Pinpoint the cell where the given text exists, returning its (X, Y) midpoint coordinate. 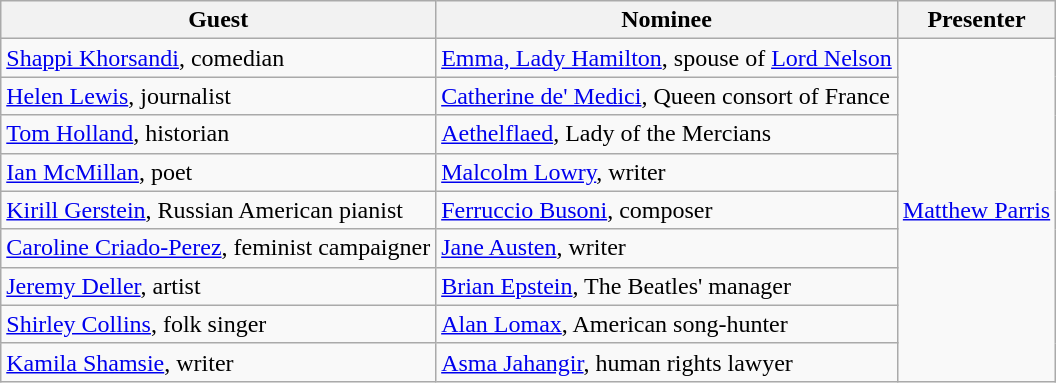
Asma Jahangir, human rights lawyer (667, 362)
Nominee (667, 20)
Shappi Khorsandi, comedian (218, 58)
Caroline Criado-Perez, feminist campaigner (218, 248)
Catherine de' Medici, Queen consort of France (667, 96)
Ferruccio Busoni, composer (667, 210)
Kirill Gerstein, Russian American pianist (218, 210)
Matthew Parris (976, 210)
Emma, Lady Hamilton, spouse of Lord Nelson (667, 58)
Alan Lomax, American song-hunter (667, 324)
Ian McMillan, poet (218, 172)
Guest (218, 20)
Brian Epstein, The Beatles' manager (667, 286)
Aethelflaed, Lady of the Mercians (667, 134)
Jane Austen, writer (667, 248)
Jeremy Deller, artist (218, 286)
Tom Holland, historian (218, 134)
Helen Lewis, journalist (218, 96)
Shirley Collins, folk singer (218, 324)
Presenter (976, 20)
Kamila Shamsie, writer (218, 362)
Malcolm Lowry, writer (667, 172)
